Scan for the cell matching the given text and deliver its [x, y] coordinate at center. 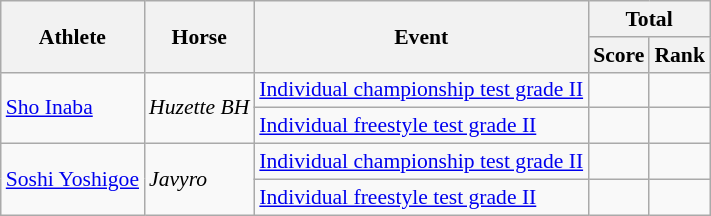
Soshi Yoshigoe [72, 180]
Athlete [72, 36]
Total [649, 19]
Sho Inaba [72, 108]
Huzette BH [199, 108]
Rank [680, 55]
Horse [199, 36]
Score [618, 55]
Event [421, 36]
Javyro [199, 180]
